Search for the cell housing the specified text and yield its (x, y) center coordinate. 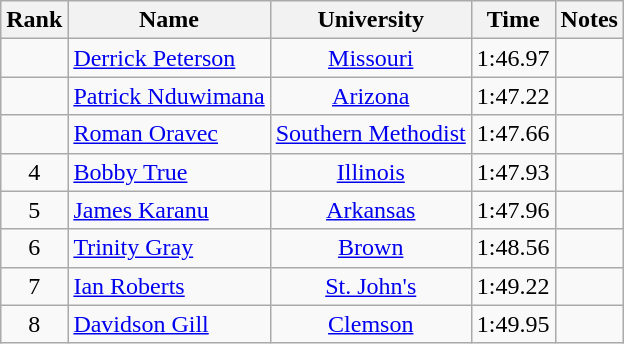
Trinity Gray (169, 248)
1:47.93 (513, 172)
Notes (589, 20)
University (370, 20)
Rank (34, 20)
St. John's (370, 286)
Davidson Gill (169, 324)
Brown (370, 248)
Bobby True (169, 172)
Patrick Nduwimana (169, 96)
1:48.56 (513, 248)
5 (34, 210)
Arizona (370, 96)
Illinois (370, 172)
1:47.22 (513, 96)
James Karanu (169, 210)
7 (34, 286)
Time (513, 20)
1:49.95 (513, 324)
6 (34, 248)
Derrick Peterson (169, 58)
8 (34, 324)
Ian Roberts (169, 286)
Clemson (370, 324)
1:46.97 (513, 58)
4 (34, 172)
1:47.96 (513, 210)
Missouri (370, 58)
1:49.22 (513, 286)
Arkansas (370, 210)
Name (169, 20)
Roman Oravec (169, 134)
1:47.66 (513, 134)
Southern Methodist (370, 134)
